Output the (X, Y) coordinate of the center of the cell containing the given text.  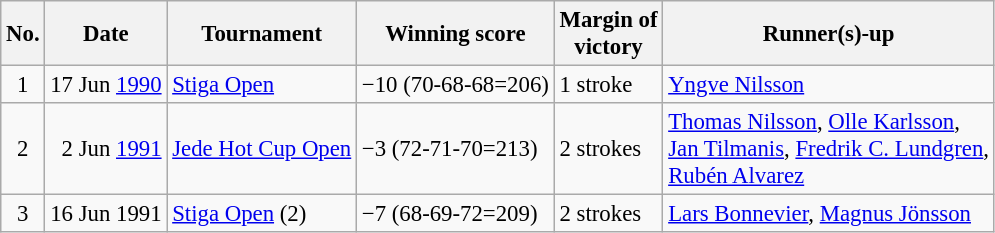
−3 (72-71-70=213) (456, 149)
Yngve Nilsson (828, 85)
2 Jun 1991 (106, 149)
Date (106, 34)
2 (23, 149)
−10 (70-68-68=206) (456, 85)
Thomas Nilsson, Olle Karlsson, Jan Tilmanis, Fredrik C. Lundgren, Rubén Alvarez (828, 149)
Margin ofvictory (608, 34)
Jede Hot Cup Open (262, 149)
Stiga Open (2) (262, 214)
No. (23, 34)
Runner(s)-up (828, 34)
17 Jun 1990 (106, 85)
16 Jun 1991 (106, 214)
Tournament (262, 34)
3 (23, 214)
Stiga Open (262, 85)
1 stroke (608, 85)
Winning score (456, 34)
−7 (68-69-72=209) (456, 214)
1 (23, 85)
Lars Bonnevier, Magnus Jönsson (828, 214)
